Return the [x, y] coordinate for the center point of the cell that contains the specified text.  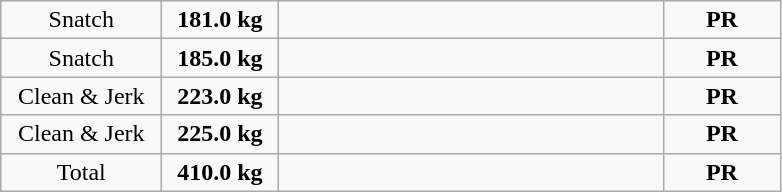
Total [82, 172]
410.0 kg [220, 172]
225.0 kg [220, 134]
223.0 kg [220, 96]
181.0 kg [220, 20]
185.0 kg [220, 58]
